Find where the given text appears and provide that cell's center as [X, Y] coordinate. 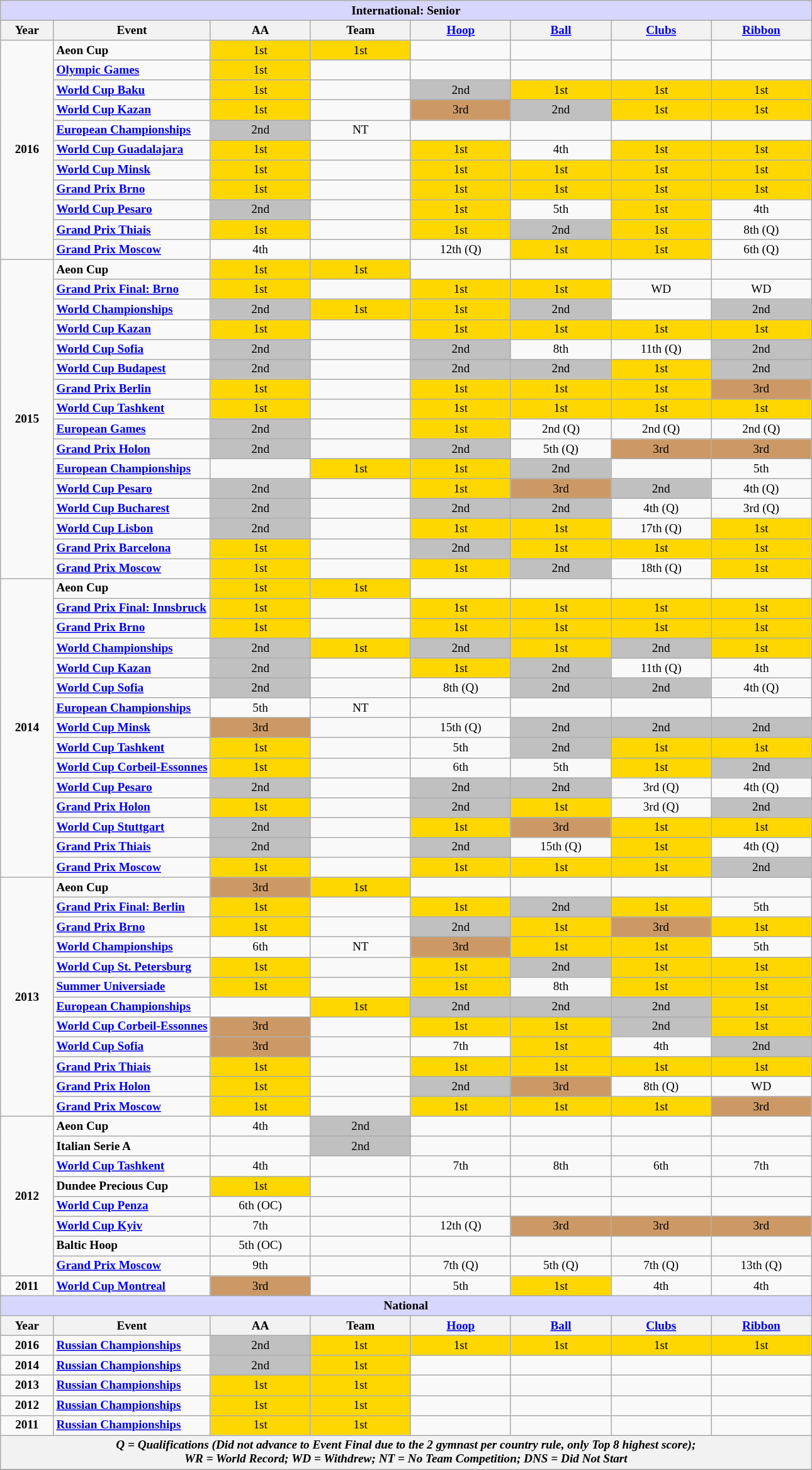
World Cup Baku [132, 90]
Grand Prix Final: Innsbruck [132, 608]
Olympic Games [132, 70]
Grand Prix Berlin [132, 389]
World Cup Penza [132, 1206]
World Cup Guadalajara [132, 150]
World Cup Montreal [132, 1286]
European Games [132, 429]
18th (Q) [661, 568]
National [406, 1306]
World Cup Lisbon [132, 528]
International: Senior [406, 11]
Grand Prix Final: Brno [132, 290]
Summer Universiade [132, 987]
13th (Q) [762, 1266]
World Cup Stuttgart [132, 828]
World Cup St. Petersburg [132, 967]
Dundee Precious Cup [132, 1186]
2015 [27, 419]
World Cup Kyiv [132, 1226]
World Cup Budapest [132, 369]
World Cup Bucharest [132, 509]
Grand Prix Barcelona [132, 549]
6th (OC) [261, 1206]
Grand Prix Final: Berlin [132, 907]
9th [261, 1266]
Baltic Hoop [132, 1246]
Italian Serie A [132, 1146]
5th (OC) [261, 1246]
6th (Q) [762, 249]
17th (Q) [661, 528]
